For the text-containing cell, return its midpoint in (x, y) coordinate format. 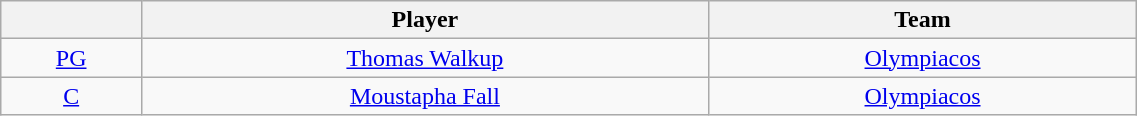
PG (72, 58)
Moustapha Fall (426, 96)
Player (426, 20)
C (72, 96)
Team (922, 20)
Thomas Walkup (426, 58)
